Output the [x, y] coordinate of the center of the cell containing the given text.  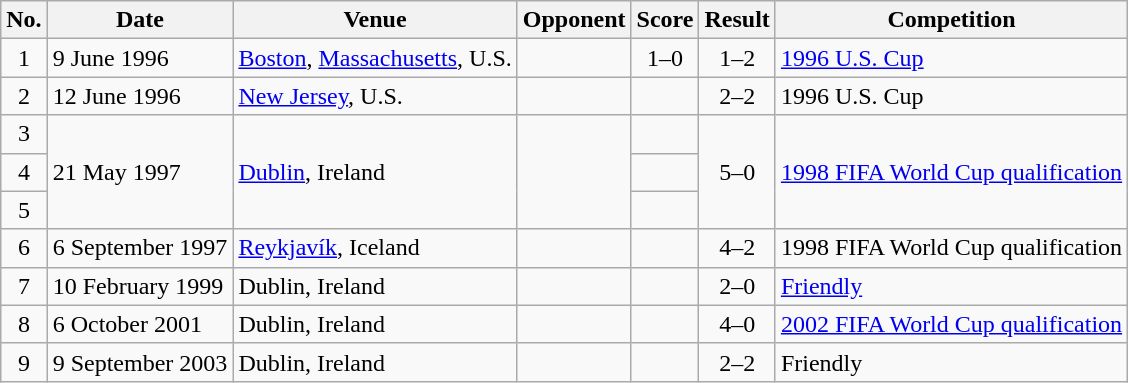
2002 FIFA World Cup qualification [951, 324]
9 June 1996 [140, 58]
1–0 [665, 58]
3 [24, 134]
12 June 1996 [140, 96]
2 [24, 96]
6 October 2001 [140, 324]
8 [24, 324]
5–0 [737, 172]
5 [24, 210]
6 September 1997 [140, 248]
4–0 [737, 324]
1 [24, 58]
6 [24, 248]
New Jersey, U.S. [375, 96]
4 [24, 172]
7 [24, 286]
10 February 1999 [140, 286]
Score [665, 20]
9 [24, 362]
Result [737, 20]
1–2 [737, 58]
No. [24, 20]
Date [140, 20]
9 September 2003 [140, 362]
Venue [375, 20]
Boston, Massachusetts, U.S. [375, 58]
Competition [951, 20]
4–2 [737, 248]
21 May 1997 [140, 172]
Reykjavík, Iceland [375, 248]
Opponent [574, 20]
2–0 [737, 286]
